For the text-containing cell, return its midpoint in (X, Y) coordinate format. 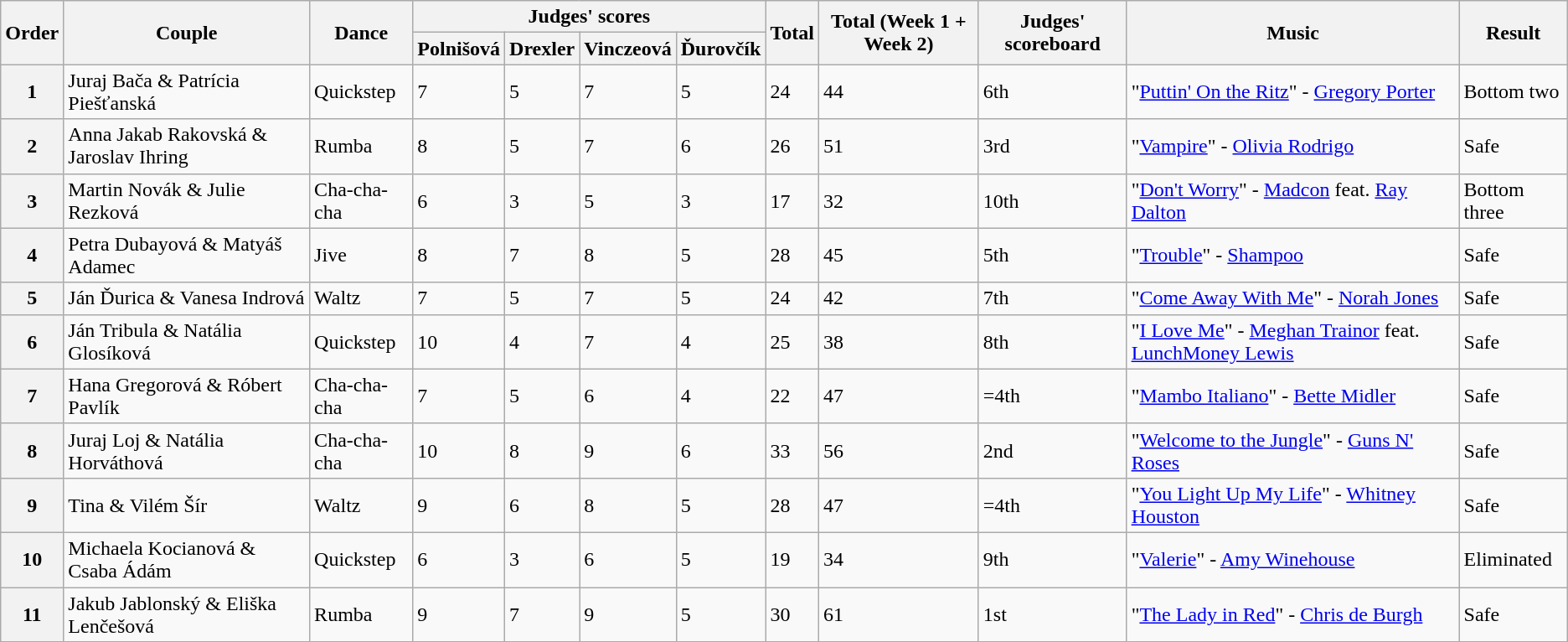
"The Lady in Red" - Chris de Burgh (1293, 614)
32 (898, 201)
Hana Gregorová & Róbert Pavlík (187, 396)
"Don't Worry" - Madcon feat. Ray Dalton (1293, 201)
1 (32, 92)
Ďurovčík (720, 49)
"Come Away With Me" - Norah Jones (1293, 298)
Vinczeová (628, 49)
Ján Ďurica & Vanesa Indrová (187, 298)
"I Love Me" - Meghan Trainor feat. LunchMoney Lewis (1293, 342)
Tina & Vilém Šír (187, 505)
6th (1052, 92)
Judges' scoreboard (1052, 33)
Total (792, 33)
45 (898, 255)
10th (1052, 201)
Judges' scores (590, 17)
1st (1052, 614)
Michaela Kocianová & Csaba Ádám (187, 560)
Bottom two (1513, 92)
56 (898, 451)
Polnišová (459, 49)
Martin Novák & Julie Rezková (187, 201)
"Welcome to the Jungle" - Guns N' Roses (1293, 451)
5th (1052, 255)
3rd (1052, 146)
25 (792, 342)
42 (898, 298)
44 (898, 92)
"Vampire" - Olivia Rodrigo (1293, 146)
"Trouble" - Shampoo (1293, 255)
Total (Week 1 + Week 2) (898, 33)
Dance (362, 33)
Eliminated (1513, 560)
Jive (362, 255)
Juraj Bača & Patrícia Piešťanská (187, 92)
2nd (1052, 451)
7th (1052, 298)
Anna Jakab Rakovská & Jaroslav Ihring (187, 146)
"Valerie" - Amy Winehouse (1293, 560)
"Puttin' On the Ritz" - Gregory Porter (1293, 92)
"You Light Up My Life" - Whitney Houston (1293, 505)
61 (898, 614)
Petra Dubayová & Matyáš Adamec (187, 255)
19 (792, 560)
Juraj Loj & Natália Horváthová (187, 451)
Ján Tribula & Natália Glosíková (187, 342)
30 (792, 614)
2 (32, 146)
51 (898, 146)
Result (1513, 33)
17 (792, 201)
Order (32, 33)
8th (1052, 342)
9th (1052, 560)
Music (1293, 33)
Jakub Jablonský & Eliška Lenčešová (187, 614)
26 (792, 146)
34 (898, 560)
Couple (187, 33)
"Mambo Italiano" - Bette Midler (1293, 396)
Bottom three (1513, 201)
Drexler (543, 49)
33 (792, 451)
38 (898, 342)
22 (792, 396)
11 (32, 614)
